Capture the cell that displays the provided text and extract its (X, Y) central coordinate. 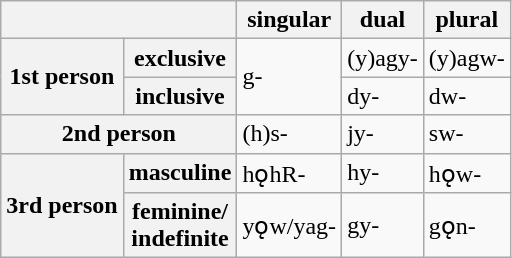
inclusive (180, 96)
dual (383, 20)
dw- (466, 96)
g- (290, 77)
(h)s- (290, 134)
3rd person (62, 206)
hǫw- (466, 173)
hǫhR- (290, 173)
(y)agw- (466, 58)
2nd person (119, 134)
feminine/indefinite (180, 226)
1st person (62, 77)
plural (466, 20)
hy- (383, 173)
masculine (180, 173)
gǫn- (466, 226)
exclusive (180, 58)
singular (290, 20)
dy- (383, 96)
yǫw/yag- (290, 226)
gy- (383, 226)
jy- (383, 134)
sw- (466, 134)
(y)agy- (383, 58)
